Scan for the cell matching the given text and deliver its (X, Y) coordinate at center. 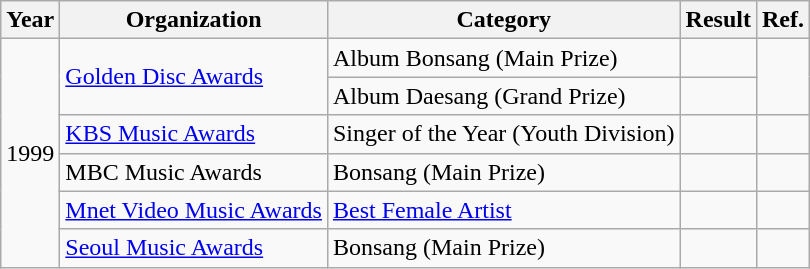
Album Daesang (Grand Prize) (504, 96)
Best Female Artist (504, 210)
Singer of the Year (Youth Division) (504, 134)
Seoul Music Awards (194, 248)
MBC Music Awards (194, 172)
Category (504, 20)
1999 (30, 153)
Mnet Video Music Awards (194, 210)
KBS Music Awards (194, 134)
Ref. (782, 20)
Organization (194, 20)
Album Bonsang (Main Prize) (504, 58)
Golden Disc Awards (194, 77)
Result (718, 20)
Year (30, 20)
